Search for the cell housing the specified text and yield its (X, Y) center coordinate. 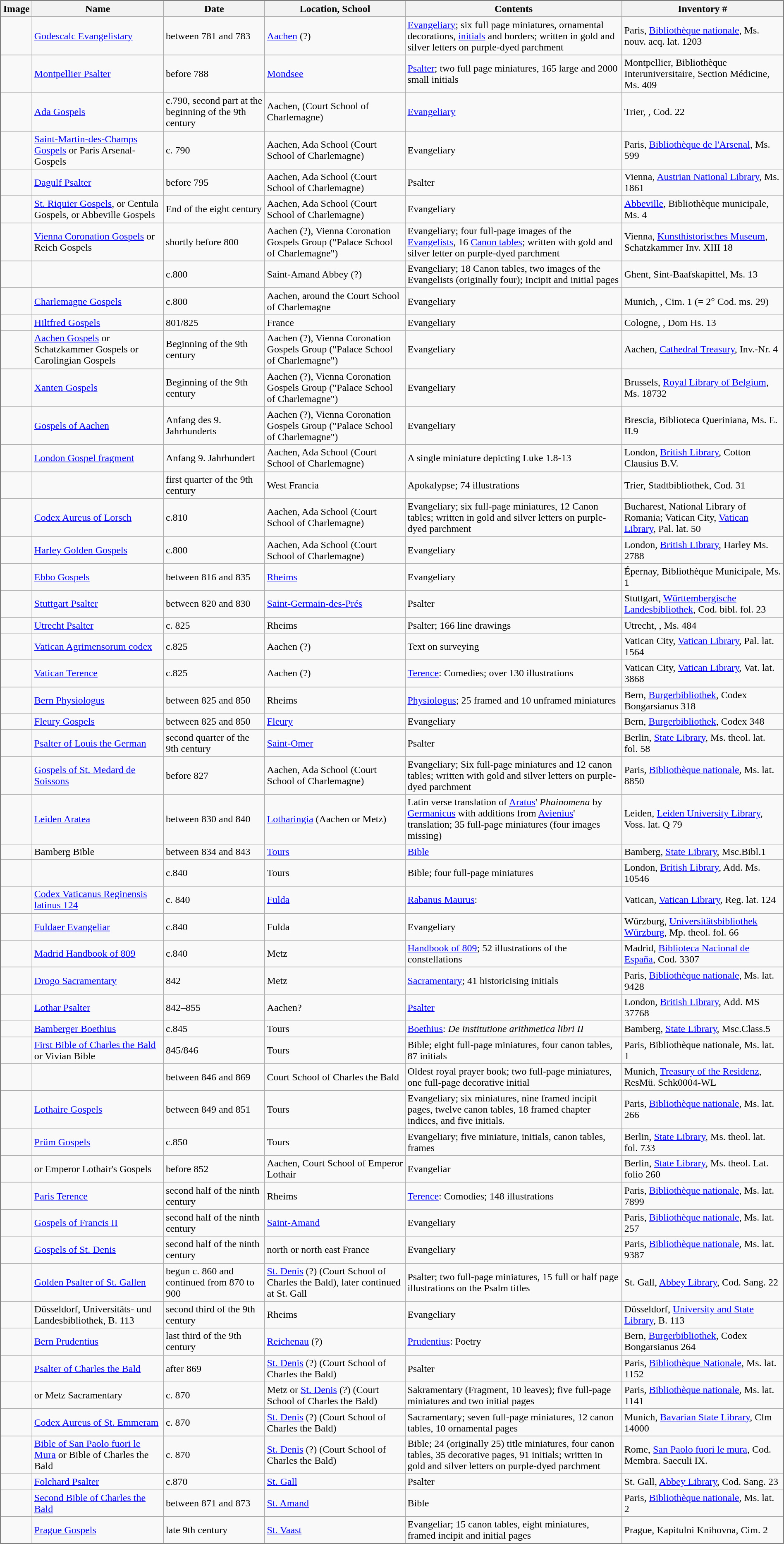
Bible of San Paolo fuori le Mura or Bible of Charles the Bald (98, 1455)
Paris, Bibliothèque Nationale, Ms. lat. 1152 (703, 1368)
Gospels of St. Denis (98, 1250)
Prudentius: Poetry (514, 1342)
or Emperor Lothair's Gospels (98, 1169)
Evangeliary; six full-page miniatures, 12 Canon tables; written in gold and silver letters on purple-dyed parchment (514, 517)
Harley Golden Gospels (98, 550)
Sacramentary; seven full-page miniatures, 12 canon tables, 10 ornamental pages (514, 1422)
Aachen, Cathedral Treasury, Inv.-Nr. 4 (703, 349)
Montpellier, Bibliothèque Interuniversitaire, Section Médicine, Ms. 409 (703, 74)
Düsseldorf, University and State Library, B. 113 (703, 1314)
Text on surveying (514, 647)
Utrecht Psalter (98, 625)
London, British Library, Harley Ms. 2788 (703, 550)
Psalter; two full-page miniatures, 15 full or half page illustrations on the Psalm titles (514, 1282)
Vienna Coronation Gospels or Reich Gospels (98, 242)
Contents (514, 9)
Bible; eight full-page miniatures, four canon tables, 87 initials (514, 1050)
Paris, Bibliothèque nationale, Ms. lat. 2 (703, 1503)
Vatican Agrimensorum codex (98, 647)
Aachen, around the Court School of Charlemagne (335, 301)
Saint-Amand Abbey (?) (335, 275)
801/825 (214, 323)
Charlemagne Gospels (98, 301)
Lotharingia (Aachen or Metz) (335, 819)
Anfang des 9. Jahrhunderts (214, 426)
Vienna, Austrian National Library, Ms. 1861 (703, 183)
after 869 (214, 1368)
St. Gall (335, 1482)
Paris, Bibliothèque nationale, Ms. lat. 9428 (703, 980)
Fleury Gospels (98, 722)
Saint-Omer (335, 743)
Prüm Gospels (98, 1142)
London, British Library, Cotton Clausius B.V. (703, 458)
Physiologus; 25 framed and 10 unframed miniatures (514, 701)
Evangeliar; 15 canon tables, eight miniatures, framed incipit and initial pages (514, 1530)
Stuttgart Psalter (98, 604)
Saint-Amand (335, 1223)
Evangeliary; six miniatures, nine framed incipit pages, twelve canon tables, 18 framed chapter indices, and five initials. (514, 1110)
Aachen Gospels or Schatzkammer Gospels or Carolingian Gospels (98, 349)
Ebbo Gospels (98, 577)
c.845 (214, 1029)
Épernay, Bibliothèque Municipale, Ms. 1 (703, 577)
Bern Prudentius (98, 1342)
London Gospel fragment (98, 458)
Evangeliary; four full-page images of the Evangelists, 16 Canon tables; written with gold and silver letter on purple-dyed parchment (514, 242)
Mondsee (335, 74)
St. Amand (335, 1503)
Gospels of St. Medard de Soissons (98, 776)
Paris, Bibliothèque nationale, Ms. lat. 266 (703, 1110)
Codex Vaticanus Reginensis latinus 124 (98, 900)
St. Vaast (335, 1530)
between 830 and 840 (214, 819)
Evangeliary; six full page miniatures, ornamental decorations, initials and borders; written in gold and silver letters on purple-dyed parchment (514, 36)
before 788 (214, 74)
Vatican, Vatican Library, Reg. lat. 124 (703, 900)
Fuldaer Evangeliar (98, 926)
second quarter of the 9th century (214, 743)
Paris, Bibliothèque nationale, Ms. nouv. acq. lat. 1203 (703, 36)
c. 790 (214, 150)
between 834 and 843 (214, 852)
Munich, , Cim. 1 (= 2° Cod. ms. 29) (703, 301)
Bamberger Boethius (98, 1029)
Latin verse translation of Aratus' Phainomena by Germanicus with additions from Avienius' translation; 35 full-page miniatures (four images missing) (514, 819)
Berlin, State Library, Ms. theol. lat. fol. 733 (703, 1142)
before 852 (214, 1169)
845/846 (214, 1050)
c. 840 (214, 900)
First Bible of Charles the Bald or Vivian Bible (98, 1050)
Fleury (335, 722)
Bern, Burgerbibliothek, Codex Bongarsianus 264 (703, 1342)
Paris, Bibliothèque de l'Arsenal, Ms. 599 (703, 150)
Lothar Psalter (98, 1008)
St. Riquier Gospels, or Centula Gospels, or Abbeville Gospels (98, 209)
Apokalypse; 74 illustrations (514, 485)
Handbook of 809; 52 illustrations of the constellations (514, 954)
Brussels, Royal Library of Belgium, Ms. 18732 (703, 388)
St. Gall, Abbey Library, Cod. Sang. 23 (703, 1482)
c. 825 (214, 625)
Vatican Terence (98, 673)
Paris, Bibliothèque nationale, Ms. lat. 1141 (703, 1396)
Hiltfred Gospels (98, 323)
London, British Library, Add. Ms. 10546 (703, 873)
842–855 (214, 1008)
or Metz Sacramentary (98, 1396)
Date (214, 9)
begun c. 860 and continued from 870 to 900 (214, 1282)
Aachen, Court School of Emperor Lothair (335, 1169)
Leiden, Leiden University Library, Voss. lat. Q 79 (703, 819)
Leiden Aratea (98, 819)
St. Gall, Abbey Library, Cod. Sang. 22 (703, 1282)
Evangeliary; Six full-page miniatures and 12 canon tables; written with gold and silver letters on purple-dyed parchment (514, 776)
Munich, Treasury of the Residenz, ResMü. Schk0004-WL (703, 1077)
Trier, , Cod. 22 (703, 112)
between 871 and 873 (214, 1503)
Vatican City, Vatican Library, Vat. lat. 3868 (703, 673)
second third of the 9th century (214, 1314)
Rome, San Paolo fuori le mura, Cod. Membra. Saeculi IX. (703, 1455)
Vatican City, Vatican Library, Pal. lat. 1564 (703, 647)
Gospels of Aachen (98, 426)
France (335, 323)
Psalter of Charles the Bald (98, 1368)
between 849 and 851 (214, 1110)
Psalter of Louis the German (98, 743)
c.790, second part at the beginning of the 9th century (214, 112)
Court School of Charles the Bald (335, 1077)
Evangeliary; 18 Canon tables, two images of the Evangelists (originally four); Incipit and initial pages (514, 275)
Sakramentary (Fragment, 10 leaves); five full-page miniatures and two initial pages (514, 1396)
Image (17, 9)
Brescia, Biblioteca Queriniana, Ms. E. II.9 (703, 426)
Prague, Kapitulni Knihovna, Cim. 2 (703, 1530)
Vienna, Kunsthistorisches Museum, Schatzkammer Inv. XIII 18 (703, 242)
Gospels of Francis II (98, 1223)
between 846 and 869 (214, 1077)
last third of the 9th century (214, 1342)
Boethius: De institutione arithmetica libri II (514, 1029)
Dagulf Psalter (98, 183)
Prague Gospels (98, 1530)
Bamberg, State Library, Msc.Class.5 (703, 1029)
Oldest royal prayer book; two full-page miniatures, one full-page decorative initial (514, 1077)
north or north east France (335, 1250)
Paris, Bibliothèque nationale, Ms. lat. 9387 (703, 1250)
Inventory # (703, 9)
Reichenau (?) (335, 1342)
Anfang 9. Jahrhundert (214, 458)
Bamberg Bible (98, 852)
Xanten Gospels (98, 388)
842 (214, 980)
West Francia (335, 485)
Paris, Bibliothèque nationale, Ms. lat. 8850 (703, 776)
Aachen, (Court School of Charlemagne) (335, 112)
London, British Library, Add. MS 37768 (703, 1008)
Psalter; two full page miniatures, 165 large and 2000 small initials (514, 74)
Trier, Stadtbibliothek, Cod. 31 (703, 485)
first quarter of the 9th century (214, 485)
Bern, Burgerbibliothek, Codex Bongarsianus 318 (703, 701)
c.810 (214, 517)
Terence: Comedies; over 130 illustrations (514, 673)
A single miniature depicting Luke 1.8-13 (514, 458)
Location, School (335, 9)
Rabanus Maurus: (514, 900)
Berlin, State Library, Ms. theol. Lat. folio 260 (703, 1169)
Würzburg, Universitätsbibliothek Würzburg, Mp. theol. fol. 66 (703, 926)
Bern Physiologus (98, 701)
Paris, Bibliothèque nationale, Ms. lat. 1 (703, 1050)
Bible; four full-page miniatures (514, 873)
Ada Gospels (98, 112)
Bucharest, National Library of Romania; Vatican City, Vatican Library, Pal. lat. 50 (703, 517)
between 820 and 830 (214, 604)
Paris, Bibliothèque nationale, Ms. lat. 257 (703, 1223)
Sacramentary; 41 historicising initials (514, 980)
Utrecht, , Ms. 484 (703, 625)
Bamberg, State Library, Msc.Bibl.1 (703, 852)
Folchard Psalter (98, 1482)
Saint-Germain-des-Prés (335, 604)
Drogo Sacramentary (98, 980)
Paris Terence (98, 1196)
Terence: Comodies; 148 illustrations (514, 1196)
between 781 and 783 (214, 36)
c.850 (214, 1142)
Evangeliary; five miniature, initials, canon tables, frames (514, 1142)
Golden Psalter of St. Gallen (98, 1282)
Saint-Martin-des-Champs Gospels or Paris Arsenal-Gospels (98, 150)
Ghent, Sint-Baafskapittel, Ms. 13 (703, 275)
shortly before 800 (214, 242)
Godescalc Evangelistary (98, 36)
Stuttgart, Württembergische Landesbibliothek, Cod. bibl. fol. 23 (703, 604)
Madrid, Biblioteca Nacional de España, Cod. 3307 (703, 954)
c.870 (214, 1482)
Evangeliar (514, 1169)
Second Bible of Charles the Bald (98, 1503)
Codex Aureus of Lorsch (98, 517)
Madrid Handbook of 809 (98, 954)
Bern, Burgerbibliothek, Codex 348 (703, 722)
Düsseldorf, Universitäts- und Landesbibliothek, B. 113 (98, 1314)
Abbeville, Bibliothèque municipale, Ms. 4 (703, 209)
late 9th century (214, 1530)
Berlin, State Library, Ms. theol. lat. fol. 58 (703, 743)
Cologne, , Dom Hs. 13 (703, 323)
Paris, Bibliothèque nationale, Ms. lat. 7899 (703, 1196)
between 816 and 835 (214, 577)
Montpellier Psalter (98, 74)
Metz or St. Denis (?) (Court School of Charles the Bald) (335, 1396)
before 827 (214, 776)
before 795 (214, 183)
Lothaire Gospels (98, 1110)
Codex Aureus of St. Emmeram (98, 1422)
End of the eight century (214, 209)
Name (98, 9)
Psalter; 166 line drawings (514, 625)
Munich, Bavarian State Library, Clm 14000 (703, 1422)
Aachen? (335, 1008)
St. Denis (?) (Court School of Charles the Bald), later continued at St. Gall (335, 1282)
